Search for the cell housing the specified text and yield its [x, y] center coordinate. 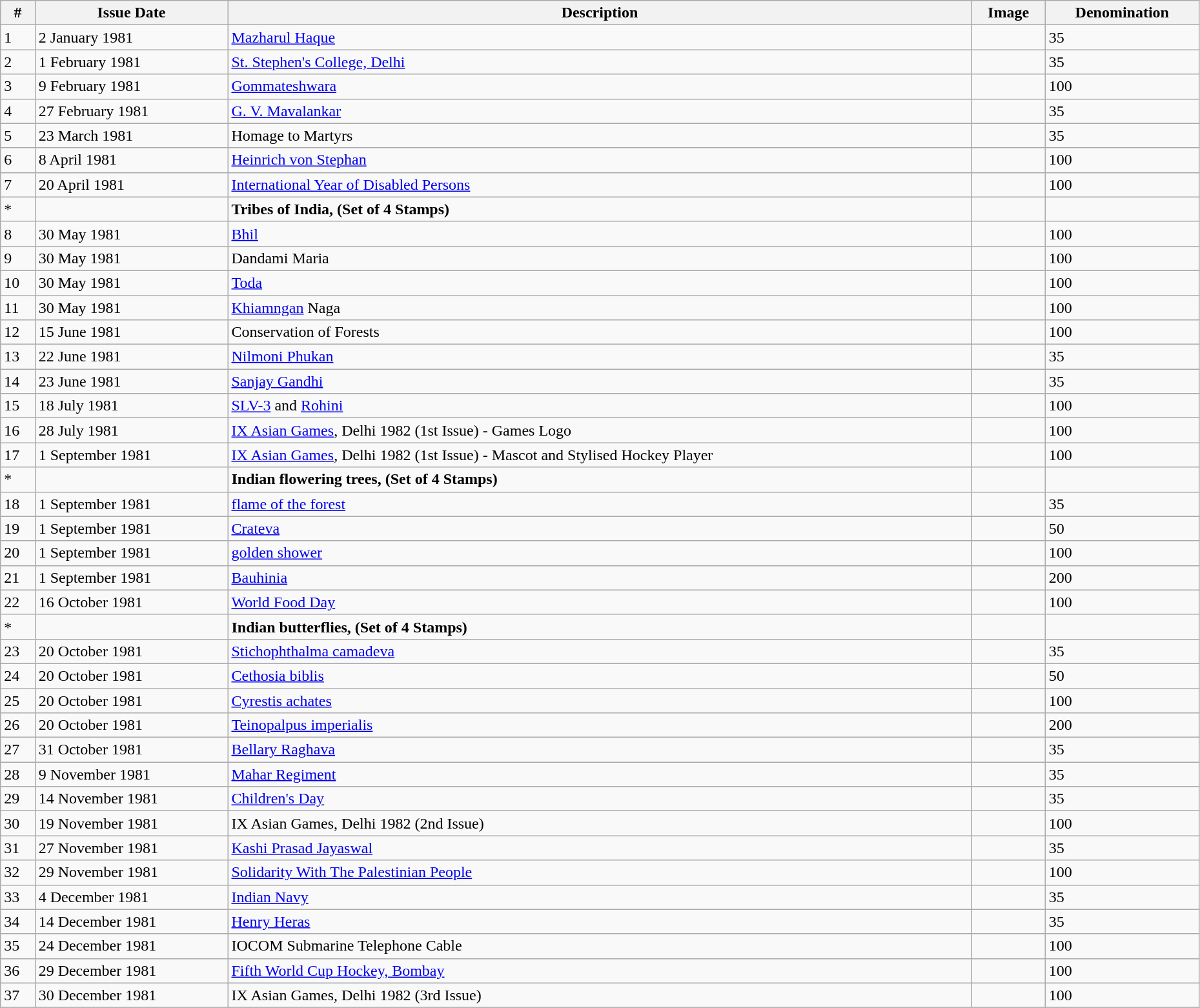
27 February 1981 [132, 111]
28 [18, 774]
13 [18, 357]
29 November 1981 [132, 872]
9 November 1981 [132, 774]
14 December 1981 [132, 922]
29 December 1981 [132, 971]
flame of the forest [600, 504]
Sanjay Gandhi [600, 381]
G. V. Mavalankar [600, 111]
2 January 1981 [132, 37]
8 [18, 234]
1 February 1981 [132, 62]
30 [18, 823]
IOCOM Submarine Telephone Cable [600, 946]
28 July 1981 [132, 430]
20 [18, 553]
Stichophthalma camadeva [600, 651]
Homage to Martyrs [600, 136]
Bellary Raghava [600, 750]
6 [18, 160]
St. Stephen's College, Delhi [600, 62]
4 December 1981 [132, 897]
4 [18, 111]
20 April 1981 [132, 185]
Issue Date [132, 13]
Tribes of India, (Set of 4 Stamps) [600, 209]
Henry Heras [600, 922]
Description [600, 13]
31 October 1981 [132, 750]
Indian Navy [600, 897]
5 [18, 136]
golden shower [600, 553]
IX Asian Games, Delhi 1982 (2nd Issue) [600, 823]
11 [18, 308]
Indian flowering trees, (Set of 4 Stamps) [600, 479]
Image [1008, 13]
Bhil [600, 234]
21 [18, 578]
Conservation of Forests [600, 332]
Gommateshwara [600, 86]
24 December 1981 [132, 946]
World Food Day [600, 602]
8 April 1981 [132, 160]
25 [18, 700]
Nilmoni Phukan [600, 357]
Mahar Regiment [600, 774]
31 [18, 848]
Dandami Maria [600, 258]
19 November 1981 [132, 823]
27 November 1981 [132, 848]
Bauhinia [600, 578]
Cyrestis achates [600, 700]
27 [18, 750]
9 [18, 258]
1 [18, 37]
IX Asian Games, Delhi 1982 (1st Issue) - Games Logo [600, 430]
Toda [600, 283]
12 [18, 332]
Heinrich von Stephan [600, 160]
32 [18, 872]
Denomination [1122, 13]
34 [18, 922]
16 October 1981 [132, 602]
18 July 1981 [132, 406]
2 [18, 62]
22 [18, 602]
Kashi Prasad Jayaswal [600, 848]
International Year of Disabled Persons [600, 185]
15 June 1981 [132, 332]
36 [18, 971]
Khiamngan Naga [600, 308]
10 [18, 283]
Solidarity With The Palestinian People [600, 872]
Fifth World Cup Hockey, Bombay [600, 971]
23 [18, 651]
14 November 1981 [132, 799]
30 December 1981 [132, 995]
Indian butterflies, (Set of 4 Stamps) [600, 627]
33 [18, 897]
IX Asian Games, Delhi 1982 (3rd Issue) [600, 995]
16 [18, 430]
9 February 1981 [132, 86]
3 [18, 86]
19 [18, 529]
17 [18, 455]
Cethosia biblis [600, 676]
24 [18, 676]
29 [18, 799]
Mazharul Haque [600, 37]
37 [18, 995]
# [18, 13]
15 [18, 406]
18 [18, 504]
SLV-3 and Rohini [600, 406]
14 [18, 381]
23 June 1981 [132, 381]
22 June 1981 [132, 357]
26 [18, 725]
Children's Day [600, 799]
Teinopalpus imperialis [600, 725]
23 March 1981 [132, 136]
Crateva [600, 529]
7 [18, 185]
IX Asian Games, Delhi 1982 (1st Issue) - Mascot and Stylised Hockey Player [600, 455]
